Find where the given text appears and provide that cell's center as [X, Y] coordinate. 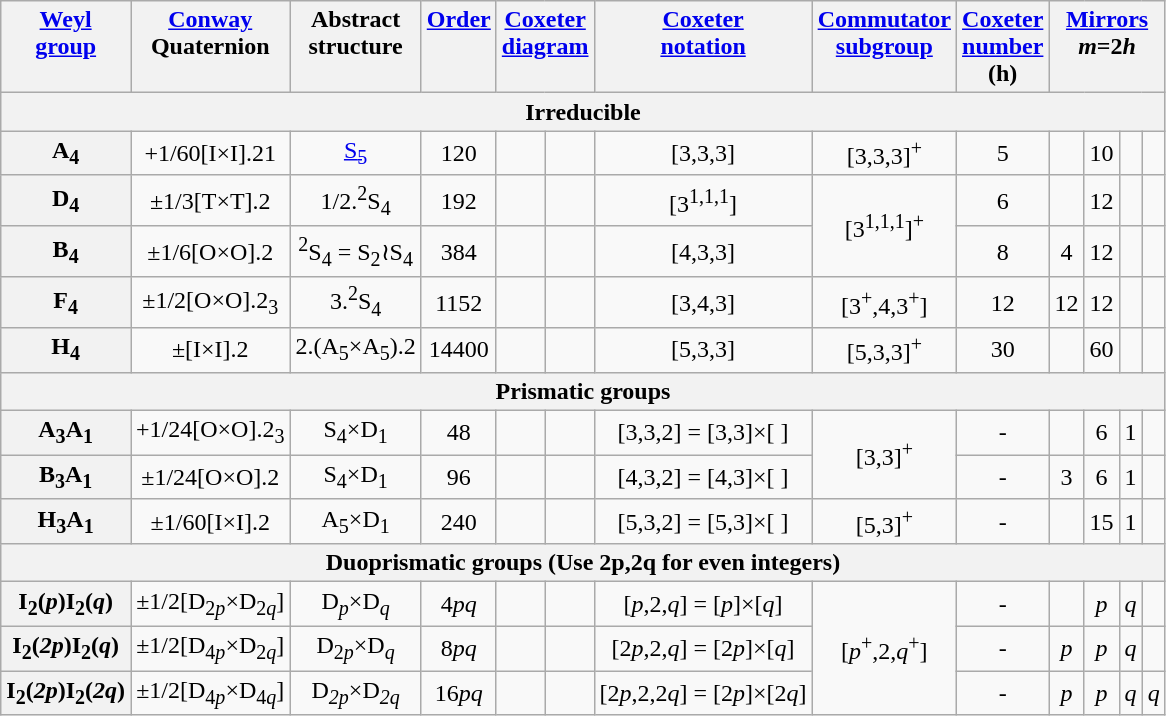
384 [458, 252]
±[I×I].2 [210, 350]
Commutatorsubgroup [884, 47]
F4 [66, 302]
1/2.2S4 [356, 200]
S5 [356, 154]
[3,4,3] [703, 302]
120 [458, 154]
14400 [458, 350]
192 [458, 200]
H4 [66, 350]
Prismatic groups [583, 391]
Duoprismatic groups (Use 2p,2q for even integers) [583, 563]
[3,3,3] [703, 154]
10 [1102, 154]
B4 [66, 252]
[3,3,3]+ [884, 154]
D4 [66, 200]
±1/2[D4p×D2q] [210, 648]
[3,3,2] = [3,3]×[ ] [703, 433]
Dp×Dq [356, 604]
Weylgroup [66, 47]
H3A1 [66, 522]
+1/24[O×O].23 [210, 433]
±1/2[D4p×D4q] [210, 693]
3 [1066, 477]
Coxeternotation [703, 47]
16pq [458, 693]
[4,3,3] [703, 252]
D2p×Dq [356, 648]
[p+,2,q+] [884, 648]
±1/2[D2p×D2q] [210, 604]
±1/3[T×T].2 [210, 200]
1152 [458, 302]
3.2S4 [356, 302]
5 [1003, 154]
[4,3,2] = [4,3]×[ ] [703, 477]
8 [1003, 252]
Coxeterdiagram [545, 47]
[2p,2,q] = [2p]×[q] [703, 648]
I2(2p)I2(2q) [66, 693]
4pq [458, 604]
±1/24[O×O].2 [210, 477]
[3,3]+ [884, 456]
96 [458, 477]
Coxeternumber(h) [1003, 47]
I2(2p)I2(q) [66, 648]
2S4 = S2≀S4 [356, 252]
Abstractstructure [356, 47]
A4 [66, 154]
8pq [458, 648]
A5×D1 [356, 522]
48 [458, 433]
[2p,2,2q] = [2p]×[2q] [703, 693]
[3+,4,3+] [884, 302]
ConwayQuaternion [210, 47]
Mirrorsm=2h [1107, 47]
+1/60[I×I].21 [210, 154]
30 [1003, 350]
[31,1,1] [703, 200]
4 [1066, 252]
±1/2[O×O].23 [210, 302]
A3A1 [66, 433]
[5,3]+ [884, 522]
15 [1102, 522]
Order [458, 47]
[5,3,3] [703, 350]
2.(A5×A5).2 [356, 350]
240 [458, 522]
I2(p)I2(q) [66, 604]
[31,1,1]+ [884, 226]
Irreducible [583, 112]
D2p×D2q [356, 693]
±1/60[I×I].2 [210, 522]
B3A1 [66, 477]
[5,3,2] = [5,3]×[ ] [703, 522]
±1/6[O×O].2 [210, 252]
[5,3,3]+ [884, 350]
[p,2,q] = [p]×[q] [703, 604]
60 [1102, 350]
